From the cell containing the given text, extract its center point as (x, y) coordinate. 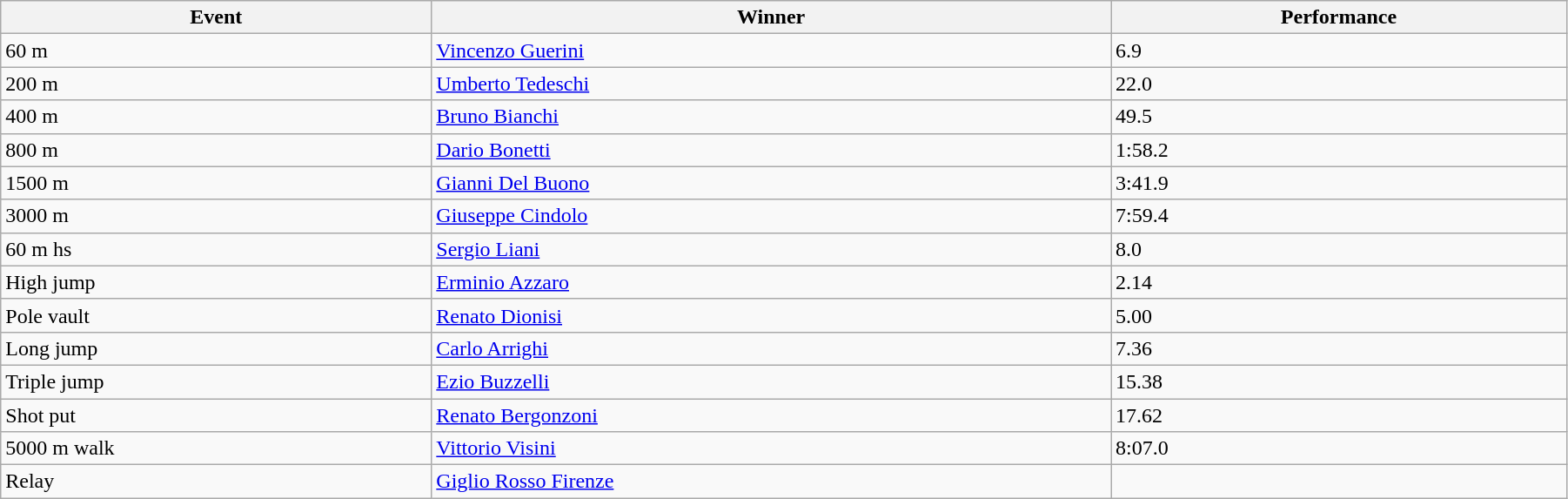
Long jump (216, 348)
Ezio Buzzelli (771, 381)
3000 m (216, 216)
1:58.2 (1338, 150)
3:41.9 (1338, 183)
400 m (216, 117)
Performance (1338, 17)
Event (216, 17)
Erminio Azzaro (771, 282)
Giglio Rosso Firenze (771, 482)
800 m (216, 150)
200 m (216, 84)
15.38 (1338, 381)
Triple jump (216, 381)
5.00 (1338, 315)
60 m hs (216, 249)
17.62 (1338, 415)
8.0 (1338, 249)
1500 m (216, 183)
Relay (216, 482)
Giuseppe Cindolo (771, 216)
Shot put (216, 415)
8:07.0 (1338, 448)
Winner (771, 17)
49.5 (1338, 117)
22.0 (1338, 84)
6.9 (1338, 51)
5000 m walk (216, 448)
7:59.4 (1338, 216)
Dario Bonetti (771, 150)
Renato Bergonzoni (771, 415)
Carlo Arrighi (771, 348)
2.14 (1338, 282)
Vincenzo Guerini (771, 51)
High jump (216, 282)
Gianni Del Buono (771, 183)
7.36 (1338, 348)
Sergio Liani (771, 249)
60 m (216, 51)
Pole vault (216, 315)
Vittorio Visini (771, 448)
Renato Dionisi (771, 315)
Bruno Bianchi (771, 117)
Umberto Tedeschi (771, 84)
